Return the [x, y] coordinate for the center point of the cell that contains the specified text.  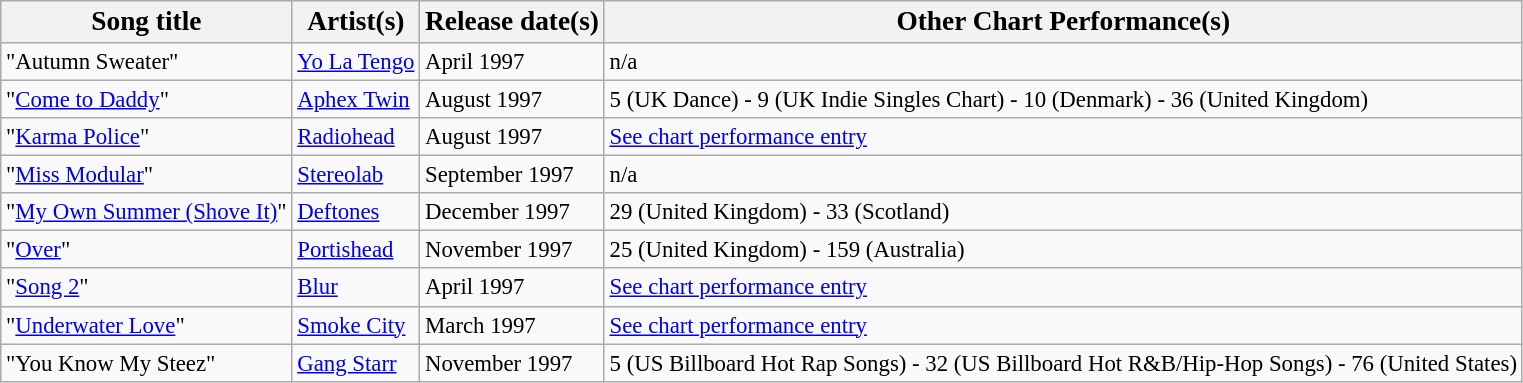
September 1997 [512, 175]
"Come to Daddy" [146, 100]
"You Know My Steez" [146, 363]
Gang Starr [356, 363]
Portishead [356, 250]
5 (US Billboard Hot Rap Songs) - 32 (US Billboard Hot R&B/Hip-Hop Songs) - 76 (United States) [1063, 363]
"Miss Modular" [146, 175]
"Underwater Love" [146, 325]
"Over" [146, 250]
Artist(s) [356, 22]
Other Chart Performance(s) [1063, 22]
December 1997 [512, 212]
March 1997 [512, 325]
Deftones [356, 212]
Aphex Twin [356, 100]
"Song 2" [146, 288]
"Karma Police" [146, 137]
Song title [146, 22]
Yo La Tengo [356, 62]
"My Own Summer (Shove It)" [146, 212]
5 (UK Dance) - 9 (UK Indie Singles Chart) - 10 (Denmark) - 36 (United Kingdom) [1063, 100]
29 (United Kingdom) - 33 (Scotland) [1063, 212]
Radiohead [356, 137]
25 (United Kingdom) - 159 (Australia) [1063, 250]
Blur [356, 288]
Smoke City [356, 325]
Stereolab [356, 175]
Release date(s) [512, 22]
"Autumn Sweater" [146, 62]
